Locate the cell with the specified text and output its [X, Y] center coordinate. 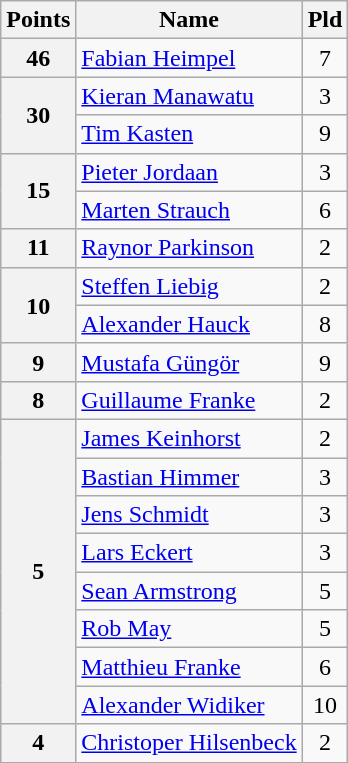
Pieter Jordaan [189, 172]
11 [38, 248]
30 [38, 115]
Kieran Manawatu [189, 96]
Sean Armstrong [189, 591]
Jens Schmidt [189, 515]
Guillaume Franke [189, 400]
Pld [325, 20]
46 [38, 58]
Mustafa Güngör [189, 362]
15 [38, 191]
Tim Kasten [189, 134]
4 [38, 743]
Alexander Hauck [189, 324]
Points [38, 20]
Bastian Himmer [189, 477]
7 [325, 58]
Matthieu Franke [189, 667]
Alexander Widiker [189, 705]
Lars Eckert [189, 553]
Christoper Hilsenbeck [189, 743]
Rob May [189, 629]
Fabian Heimpel [189, 58]
Raynor Parkinson [189, 248]
Steffen Liebig [189, 286]
James Keinhorst [189, 438]
Name [189, 20]
Marten Strauch [189, 210]
